Output the [X, Y] coordinate of the center of the cell containing the given text.  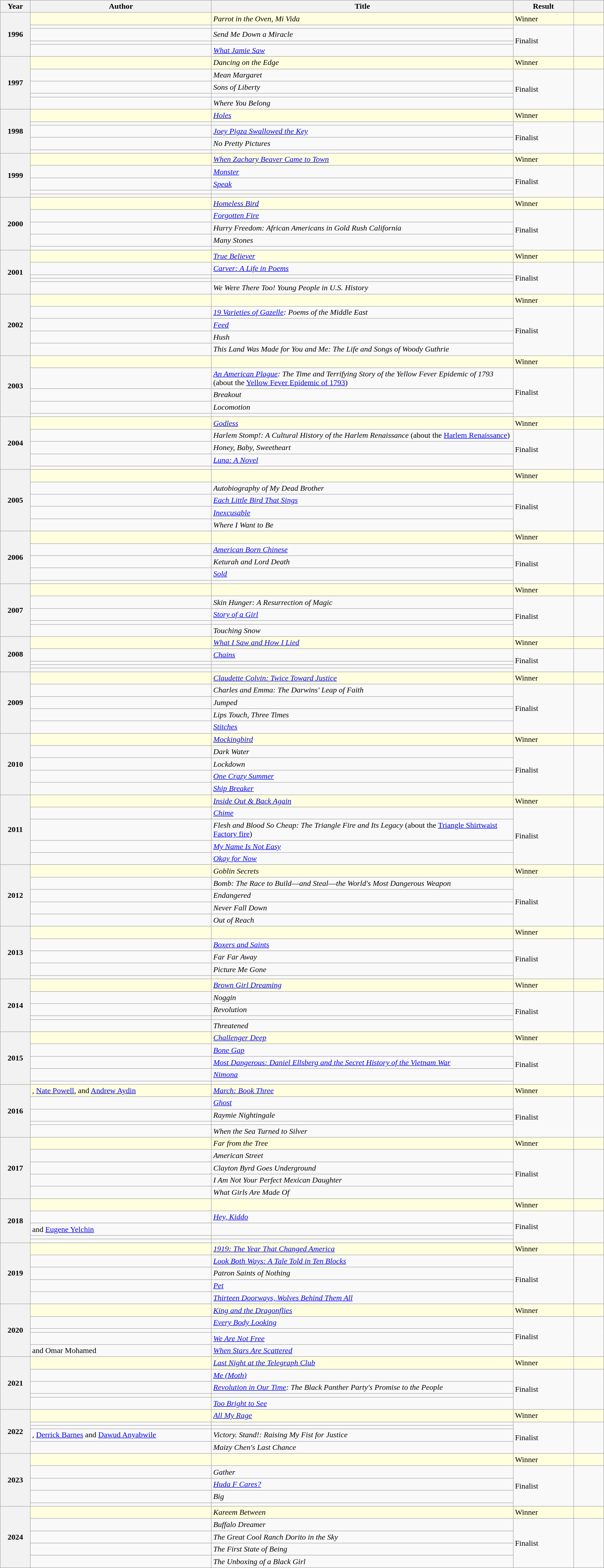
Lips Touch, Three Times [362, 715]
My Name Is Not Easy [362, 846]
, Derrick Barnes and Dawud Anyabwile [121, 1435]
Parrot in the Oven, Mi Vida [362, 19]
Ship Breaker [362, 788]
Revolution [362, 1010]
Story of a Girl [362, 614]
Each Little Bird That Sings [362, 500]
Nimona [362, 1075]
Challenger Deep [362, 1038]
Send Me Down a Miracle [362, 35]
and Omar Mohamed [121, 1351]
Picture Me Gone [362, 969]
2015 [15, 1058]
Far Far Away [362, 957]
No Pretty Pictures [362, 144]
Result [543, 6]
Revolution in Our Time: The Black Panther Party's Promise to the People [362, 1388]
The First State of Being [362, 1549]
What I Saw and How I Lied [362, 643]
Honey, Baby, Sweetheart [362, 447]
Me (Moth) [362, 1375]
Out of Reach [362, 920]
1997 [15, 83]
Huda F Cares? [362, 1484]
, Nate Powell, and Andrew Aydin [121, 1091]
Skin Hunger: A Resurrection of Magic [362, 602]
Carver: A Life in Poems [362, 268]
American Born Chinese [362, 549]
2012 [15, 896]
Inside Out & Back Again [362, 801]
All My Rage [362, 1416]
March: Book Three [362, 1091]
2008 [15, 654]
2005 [15, 500]
Pet [362, 1286]
2021 [15, 1383]
Author [121, 6]
2023 [15, 1480]
1999 [15, 175]
1919: The Year That Changed America [362, 1249]
Mockingbird [362, 739]
2010 [15, 764]
2013 [15, 952]
Look Both Ways: A Tale Told in Ten Blocks [362, 1261]
Far from the Tree [362, 1143]
True Believer [362, 256]
Threatened [362, 1026]
Touching Snow [362, 630]
Endangered [362, 896]
Luna: A Novel [362, 460]
Every Body Looking [362, 1322]
Noggin [362, 997]
Dancing on the Edge [362, 63]
2018 [15, 1221]
Sons of Liberty [362, 87]
Year [15, 6]
Chains [362, 655]
Hurry Freedom: African Americans in Gold Rush California [362, 228]
Chime [362, 813]
When the Sea Turned to Silver [362, 1131]
We Are Not Free [362, 1338]
Monster [362, 172]
I Am Not Your Perfect Mexican Daughter [362, 1180]
2001 [15, 272]
2000 [15, 223]
2016 [15, 1111]
Forgotten Fire [362, 216]
19 Varieties of Gazelle: Poems of the Middle East [362, 313]
The Unboxing of a Black Girl [362, 1562]
Godless [362, 423]
Title [362, 6]
American Street [362, 1155]
Flesh and Blood So Cheap: The Triangle Fire and Its Legacy (about the Triangle Shirtwaist Factory fire) [362, 830]
Gather [362, 1472]
Where You Belong [362, 103]
2017 [15, 1168]
Thirteen Doorways, Wolves Behind Them All [362, 1298]
2006 [15, 557]
Hush [362, 337]
Keturah and Lord Death [362, 562]
Kareem Between [362, 1512]
Where I Want to Be [362, 525]
Raymie Nightingale [362, 1115]
Harlem Stomp!: A Cultural History of the Harlem Renaissance (about the Harlem Renaissance) [362, 435]
Clayton Byrd Goes Underground [362, 1168]
Autobiography of My Dead Brother [362, 488]
Victory. Stand!: Raising My Fist for Justice [362, 1435]
Most Dangerous: Daniel Ellsberg and the Secret History of the Vietnam War [362, 1062]
1996 [15, 35]
Homeless Bird [362, 203]
Sold [362, 574]
When Stars Are Scattered [362, 1351]
Mean Margaret [362, 75]
Bomb: The Race to Build―and Steal―the World's Most Dangerous Weapon [362, 883]
Too Bright to See [362, 1403]
What Jamie Saw [362, 50]
Stitches [362, 727]
Charles and Emma: The Darwins' Leap of Faith [362, 690]
2002 [15, 325]
Dark Water [362, 752]
2004 [15, 443]
Buffalo Dreamer [362, 1525]
and Eugene Yelchin [121, 1229]
Holes [362, 115]
Patron Saints of Nothing [362, 1273]
This Land Was Made for You and Me: The Life and Songs of Woody Guthrie [362, 349]
Never Fall Down [362, 908]
Many Stones [362, 240]
Ghost [362, 1103]
Feed [362, 325]
Lockdown [362, 764]
Bone Gap [362, 1050]
Brown Girl Dreaming [362, 985]
2019 [15, 1273]
Inexcusable [362, 513]
Joey Pigza Swallowed the Key [362, 131]
Jumped [362, 702]
An American Plague: The Time and Terrifying Story of the Yellow Fever Epidemic of 1793 (about the Yellow Fever Epidemic of 1793) [362, 378]
Breakout [362, 395]
2003 [15, 386]
2024 [15, 1537]
Maizy Chen's Last Chance [362, 1447]
2020 [15, 1330]
We Were There Too! Young People in U.S. History [362, 288]
When Zachary Beaver Came to Town [362, 159]
Claudette Colvin: Twice Toward Justice [362, 678]
2022 [15, 1431]
Big [362, 1496]
1998 [15, 131]
One Crazy Summer [362, 776]
2011 [15, 830]
What Girls Are Made Of [362, 1193]
Speak [362, 184]
Goblin Secrets [362, 871]
2009 [15, 702]
Hey, Kiddo [362, 1217]
Okay for Now [362, 859]
2007 [15, 610]
Boxers and Saints [362, 945]
The Great Cool Ranch Dorito in the Sky [362, 1537]
Last Night at the Telegraph Club [362, 1363]
King and the Dragonflies [362, 1310]
Locomotion [362, 407]
2014 [15, 1005]
